Identify which cell holds the provided text, then report its [X, Y] central coordinate. 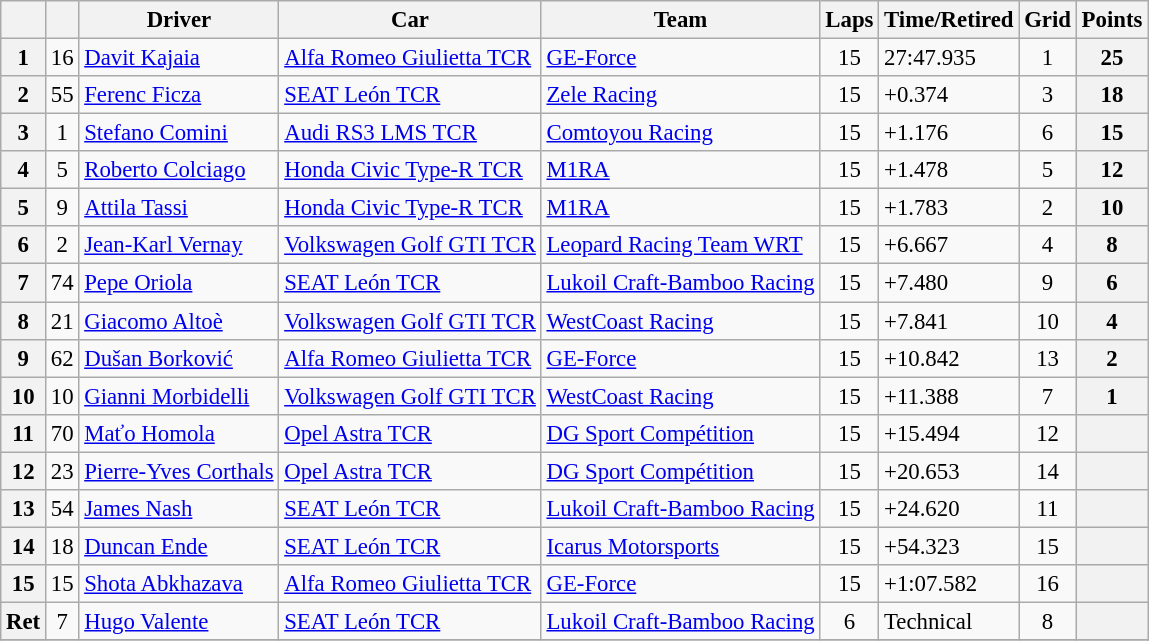
+1.176 [949, 133]
Jean-Karl Vernay [179, 245]
Points [1112, 20]
Technical [949, 621]
Driver [179, 20]
Comtoyou Racing [680, 133]
21 [62, 321]
+1.783 [949, 208]
+1:07.582 [949, 584]
Davit Kajaia [179, 58]
Zele Racing [680, 95]
James Nash [179, 509]
25 [1112, 58]
Ret [24, 621]
Car [410, 20]
Time/Retired [949, 20]
Stefano Comini [179, 133]
Audi RS3 LMS TCR [410, 133]
70 [62, 433]
Icarus Motorsports [680, 546]
Giacomo Altoè [179, 321]
Ferenc Ficza [179, 95]
+1.478 [949, 170]
+7.480 [949, 283]
Dušan Borković [179, 358]
74 [62, 283]
27:47.935 [949, 58]
+54.323 [949, 546]
+24.620 [949, 509]
Hugo Valente [179, 621]
Attila Tassi [179, 208]
23 [62, 471]
+6.667 [949, 245]
Pierre-Yves Corthals [179, 471]
+0.374 [949, 95]
Pepe Oriola [179, 283]
Roberto Colciago [179, 170]
54 [62, 509]
Laps [850, 20]
Shota Abkhazava [179, 584]
Team [680, 20]
+20.653 [949, 471]
+11.388 [949, 396]
55 [62, 95]
Grid [1048, 20]
Duncan Ende [179, 546]
+7.841 [949, 321]
Gianni Morbidelli [179, 396]
+15.494 [949, 433]
62 [62, 358]
+10.842 [949, 358]
Leopard Racing Team WRT [680, 245]
Maťo Homola [179, 433]
